Determine the (x, y) coordinate at the center of the cell enclosing the given text.  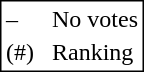
– (20, 19)
No votes (94, 19)
Ranking (94, 53)
(#) (20, 53)
